Determine the [X, Y] coordinate at the center of the cell enclosing the given text.  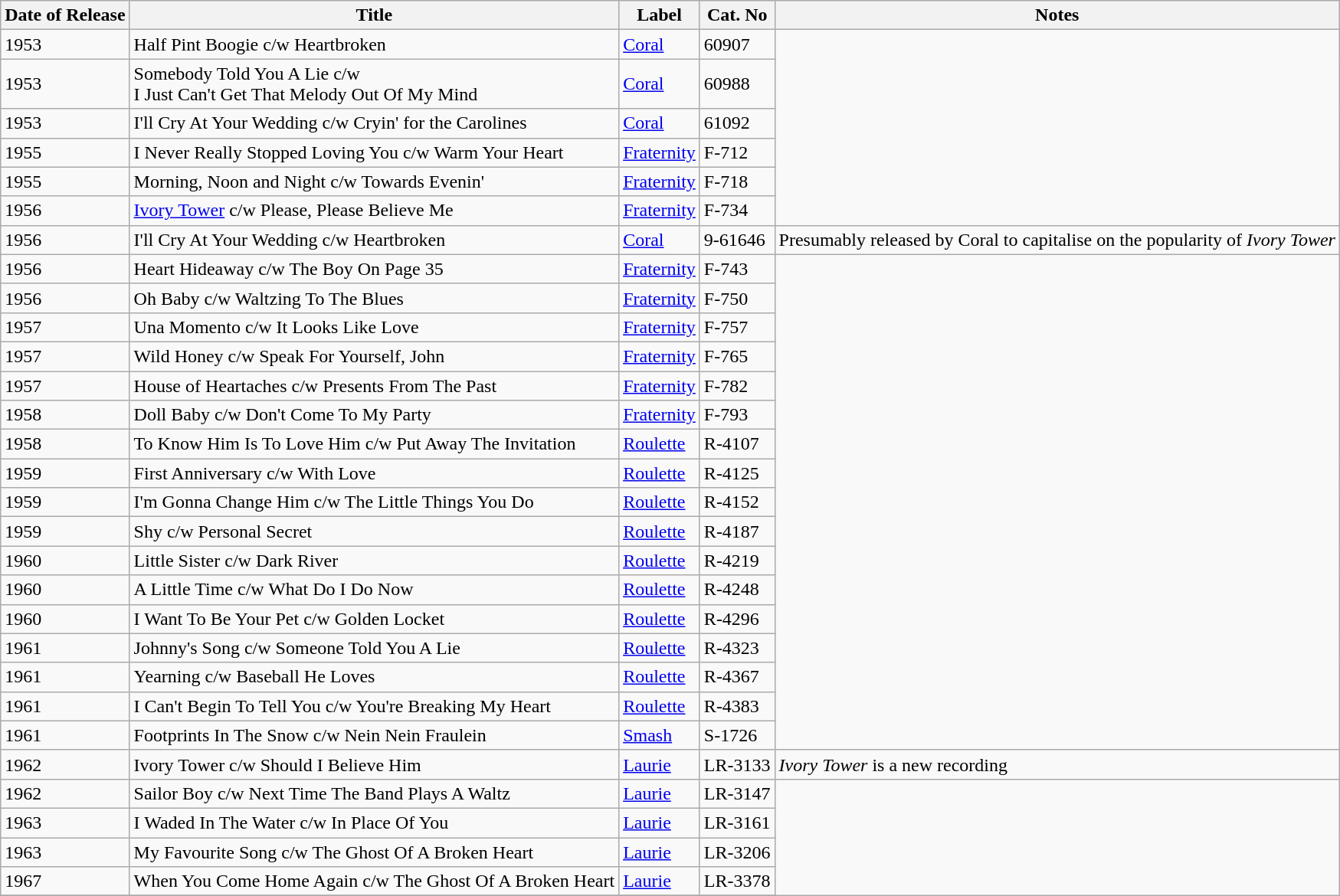
Somebody Told You A Lie c/w I Just Can't Get That Melody Out Of My Mind [374, 84]
61092 [737, 123]
Notes [1057, 15]
I Never Really Stopped Loving You c/w Warm Your Heart [374, 152]
First Anniversary c/w With Love [374, 473]
R-4125 [737, 473]
Morning, Noon and Night c/w Towards Evenin' [374, 181]
R-4219 [737, 561]
When You Come Home Again c/w The Ghost Of A Broken Heart [374, 881]
Smash [660, 735]
Doll Baby c/w Don't Come To My Party [374, 415]
R-4187 [737, 531]
F-793 [737, 415]
R-4323 [737, 648]
Title [374, 15]
To Know Him Is To Love Him c/w Put Away The Invitation [374, 444]
LR-3378 [737, 881]
I'll Cry At Your Wedding c/w Cryin' for the Carolines [374, 123]
R-4367 [737, 677]
LR-3206 [737, 852]
R-4107 [737, 444]
I Can't Begin To Tell You c/w You're Breaking My Heart [374, 706]
Una Momento c/w It Looks Like Love [374, 327]
Johnny's Song c/w Someone Told You A Lie [374, 648]
Sailor Boy c/w Next Time The Band Plays A Waltz [374, 793]
R-4248 [737, 590]
LR-3133 [737, 764]
60907 [737, 44]
A Little Time c/w What Do I Do Now [374, 590]
Date of Release [65, 15]
Ivory Tower is a new recording [1057, 764]
9-61646 [737, 240]
House of Heartaches c/w Presents From The Past [374, 385]
Footprints In The Snow c/w Nein Nein Fraulein [374, 735]
I'm Gonna Change Him c/w The Little Things You Do [374, 502]
F-757 [737, 327]
Ivory Tower c/w Please, Please Believe Me [374, 211]
Shy c/w Personal Secret [374, 531]
Ivory Tower c/w Should I Believe Him [374, 764]
R-4383 [737, 706]
F-718 [737, 181]
F-743 [737, 269]
I Want To Be Your Pet c/w Golden Locket [374, 619]
LR-3147 [737, 793]
Half Pint Boogie c/w Heartbroken [374, 44]
F-734 [737, 211]
Yearning c/w Baseball He Loves [374, 677]
F-712 [737, 152]
I'll Cry At Your Wedding c/w Heartbroken [374, 240]
60988 [737, 84]
I Waded In The Water c/w In Place Of You [374, 822]
Label [660, 15]
My Favourite Song c/w The Ghost Of A Broken Heart [374, 852]
F-750 [737, 298]
Cat. No [737, 15]
S-1726 [737, 735]
R-4152 [737, 502]
1967 [65, 881]
R-4296 [737, 619]
Oh Baby c/w Waltzing To The Blues [374, 298]
Wild Honey c/w Speak For Yourself, John [374, 356]
Presumably released by Coral to capitalise on the popularity of Ivory Tower [1057, 240]
F-765 [737, 356]
F-782 [737, 385]
Heart Hideaway c/w The Boy On Page 35 [374, 269]
LR-3161 [737, 822]
Little Sister c/w Dark River [374, 561]
